From the cell containing the given text, extract its center point as (x, y) coordinate. 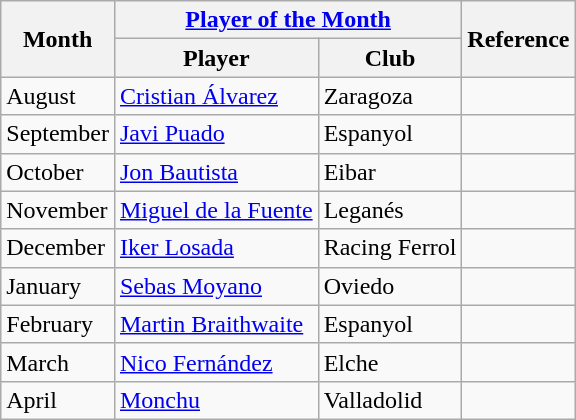
Javi Puado (216, 134)
November (58, 210)
Jon Bautista (216, 172)
Player (216, 58)
Miguel de la Fuente (216, 210)
Elche (390, 362)
Cristian Álvarez (216, 96)
Leganés (390, 210)
Month (58, 39)
Zaragoza (390, 96)
Martin Braithwaite (216, 324)
March (58, 362)
February (58, 324)
December (58, 248)
Club (390, 58)
Player of the Month (288, 20)
Sebas Moyano (216, 286)
August (58, 96)
April (58, 400)
Valladolid (390, 400)
January (58, 286)
Nico Fernández (216, 362)
Iker Losada (216, 248)
Racing Ferrol (390, 248)
Monchu (216, 400)
Reference (518, 39)
September (58, 134)
October (58, 172)
Eibar (390, 172)
Oviedo (390, 286)
